Return the [X, Y] coordinate for the center point of the cell that contains the specified text.  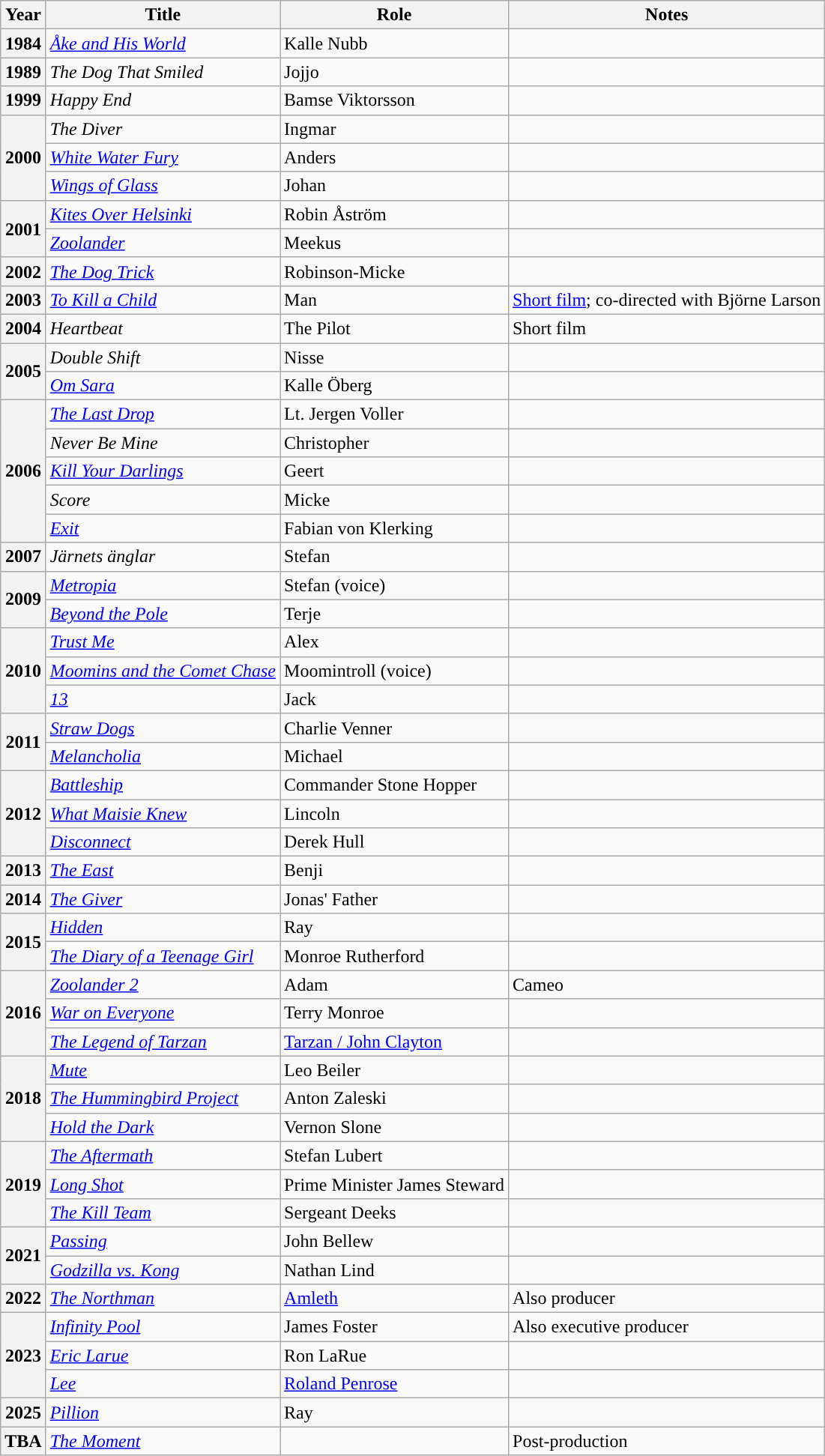
Pillion [163, 1413]
Nisse [394, 357]
2001 [23, 229]
Åke and His World [163, 43]
1999 [23, 100]
Tarzan / John Clayton [394, 1042]
Battleship [163, 785]
The Giver [163, 899]
Sergeant Deeks [394, 1212]
White Water Fury [163, 157]
2016 [23, 1013]
2007 [23, 557]
Hold the Dark [163, 1127]
Hidden [163, 928]
Zoolander 2 [163, 985]
2013 [23, 871]
Lt. Jergen Voller [394, 414]
2010 [23, 671]
Vernon Slone [394, 1127]
Benji [394, 871]
Zoolander [163, 243]
Double Shift [163, 357]
Long Shot [163, 1184]
Kill Your Darlings [163, 471]
Notes [667, 15]
Christopher [394, 443]
Godzilla vs. Kong [163, 1270]
The Northman [163, 1299]
Score [163, 500]
Year [23, 15]
Also executive producer [667, 1327]
Moomintroll (voice) [394, 671]
Also producer [667, 1299]
Micke [394, 500]
Johan [394, 186]
2012 [23, 813]
The East [163, 871]
Jojjo [394, 72]
Om Sara [163, 386]
Terje [394, 614]
Straw Dogs [163, 728]
1989 [23, 72]
Lee [163, 1384]
The Dog That Smiled [163, 72]
Role [394, 15]
2014 [23, 899]
Heartbeat [163, 328]
Stefan [394, 557]
Cameo [667, 985]
Exit [163, 528]
Michael [394, 756]
War on Everyone [163, 1013]
2006 [23, 471]
To Kill a Child [163, 300]
2003 [23, 300]
Ron LaRue [394, 1356]
Fabian von Klerking [394, 528]
Derek Hull [394, 842]
The Hummingbird Project [163, 1099]
2005 [23, 372]
The Moment [163, 1441]
The Aftermath [163, 1156]
The Diary of a Teenage Girl [163, 956]
13 [163, 699]
Stefan (voice) [394, 585]
Alex [394, 642]
2004 [23, 328]
Short film; co-directed with Björne Larson [667, 300]
Amleth [394, 1299]
2009 [23, 599]
Adam [394, 985]
The Dog Trick [163, 271]
Trust Me [163, 642]
Kalle Nubb [394, 43]
2019 [23, 1184]
2018 [23, 1099]
2025 [23, 1413]
Jack [394, 699]
The Legend of Tarzan [163, 1042]
Jonas' Father [394, 899]
The Diver [163, 129]
Prime Minister James Steward [394, 1184]
Meekus [394, 243]
Commander Stone Hopper [394, 785]
TBA [23, 1441]
Post-production [667, 1441]
Melancholia [163, 756]
2000 [23, 157]
Wings of Glass [163, 186]
Man [394, 300]
Never Be Mine [163, 443]
Happy End [163, 100]
1984 [23, 43]
Infinity Pool [163, 1327]
Eric Larue [163, 1356]
Short film [667, 328]
2023 [23, 1356]
2011 [23, 742]
The Last Drop [163, 414]
Robinson-Micke [394, 271]
Ingmar [394, 129]
Terry Monroe [394, 1013]
Nathan Lind [394, 1270]
2002 [23, 271]
Charlie Venner [394, 728]
The Pilot [394, 328]
Title [163, 15]
Lincoln [394, 813]
Beyond the Pole [163, 614]
The Kill Team [163, 1212]
2021 [23, 1255]
Monroe Rutherford [394, 956]
Disconnect [163, 842]
What Maisie Knew [163, 813]
2015 [23, 942]
Mute [163, 1070]
Anton Zaleski [394, 1099]
James Foster [394, 1327]
Geert [394, 471]
Stefan Lubert [394, 1156]
Metropia [163, 585]
Roland Penrose [394, 1384]
Anders [394, 157]
Järnets änglar [163, 557]
Moomins and the Comet Chase [163, 671]
Passing [163, 1241]
Bamse Viktorsson [394, 100]
John Bellew [394, 1241]
2022 [23, 1299]
Kites Over Helsinki [163, 214]
Leo Beiler [394, 1070]
Kalle Öberg [394, 386]
Robin Åström [394, 214]
